Provide the [x, y] coordinate of the cell's center where the given text is located.  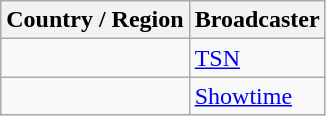
Broadcaster [257, 20]
Country / Region [95, 20]
Showtime [257, 96]
TSN [257, 58]
